Detect which cell encompasses the target text, then output its [x, y] center coordinate. 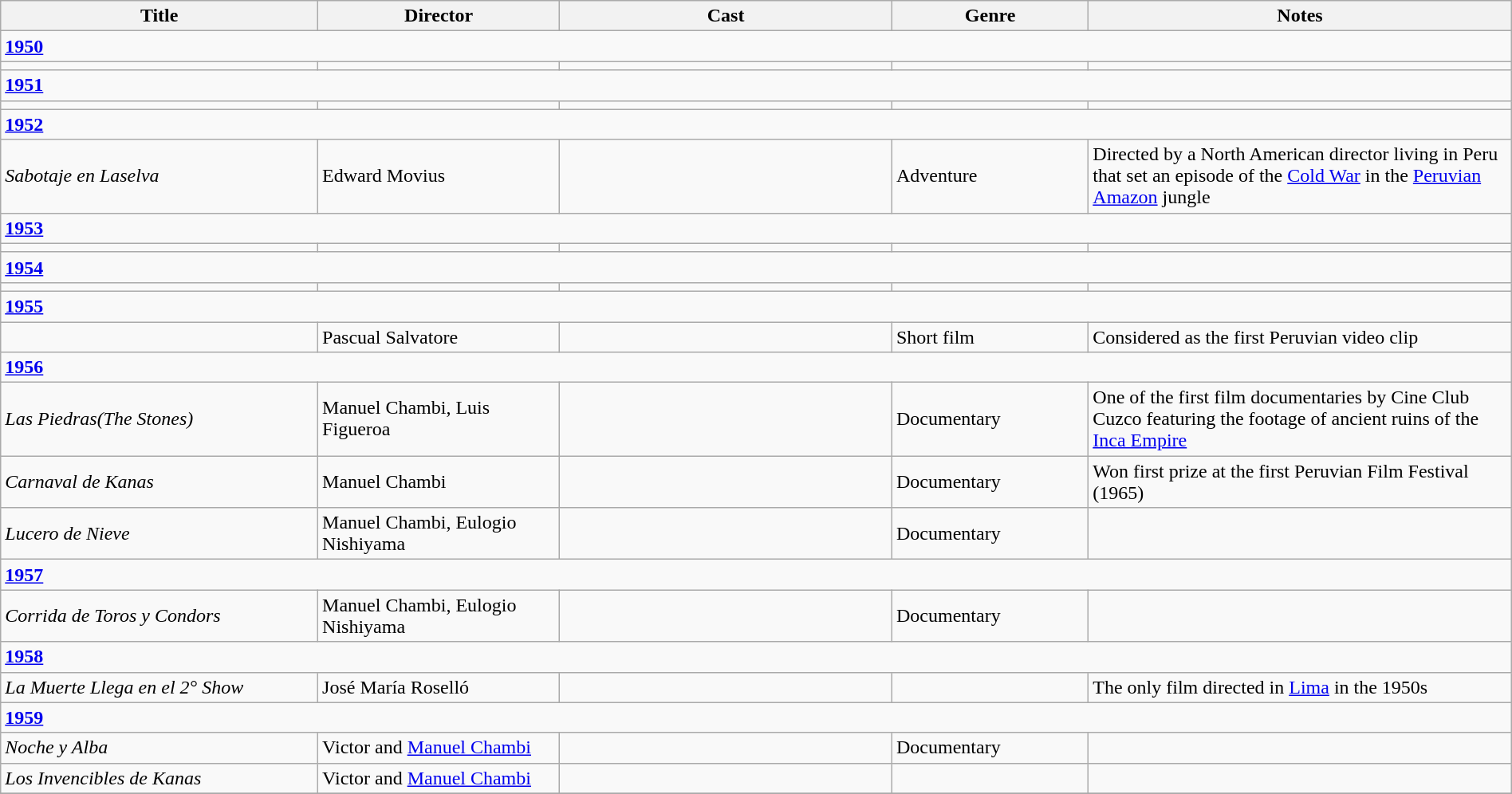
Manuel Chambi [439, 482]
1950 [756, 46]
Pascual Salvatore [439, 337]
Directed by a North American director living in Peru that set an episode of the Cold War in the Peruvian Amazon jungle [1300, 176]
Manuel Chambi, Luis Figueroa [439, 419]
Sabotaje en Laselva [159, 176]
1951 [756, 85]
Adventure [990, 176]
Noche y Alba [159, 748]
Genre [990, 16]
José María Roselló [439, 687]
1957 [756, 575]
Los Invencibles de Kanas [159, 778]
1955 [756, 306]
1952 [756, 124]
Lucero de Nieve [159, 534]
1953 [756, 228]
Las Piedras(The Stones) [159, 419]
Cast [726, 16]
Considered as the first Peruvian video clip [1300, 337]
1956 [756, 368]
1959 [756, 717]
1958 [756, 657]
Notes [1300, 16]
Short film [990, 337]
Carnaval de Kanas [159, 482]
Won first prize at the first Peruvian Film Festival (1965) [1300, 482]
Edward Movius [439, 176]
La Muerte Llega en el 2° Show [159, 687]
The only film directed in Lima in the 1950s [1300, 687]
1954 [756, 267]
Title [159, 16]
Corrida de Toros y Condors [159, 615]
One of the first film documentaries by Cine Club Cuzco featuring the footage of ancient ruins of the Inca Empire [1300, 419]
Director [439, 16]
